Capture the cell that displays the provided text and extract its (x, y) central coordinate. 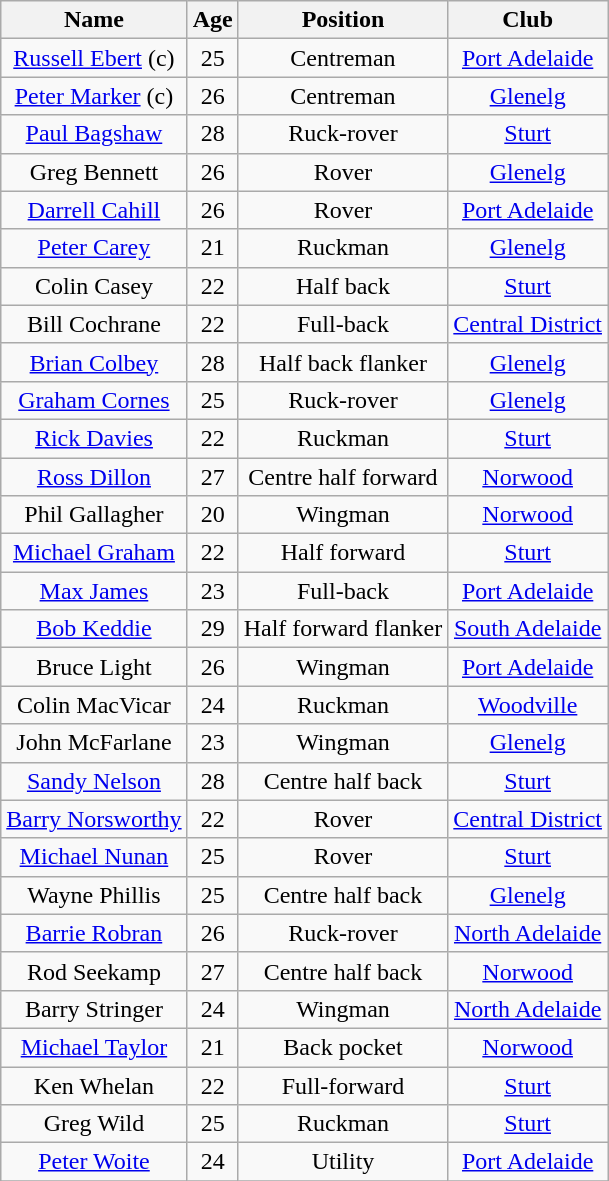
Rick Davies (94, 438)
Sandy Nelson (94, 781)
Half back flanker (343, 362)
Darrell Cahill (94, 210)
Colin Casey (94, 286)
Wayne Phillis (94, 895)
Michael Nunan (94, 857)
Woodville (528, 705)
Utility (343, 1162)
Centre half forward (343, 477)
Max James (94, 591)
Peter Woite (94, 1162)
Rod Seekamp (94, 971)
Ken Whelan (94, 1085)
Colin MacVicar (94, 705)
20 (212, 515)
Age (212, 20)
Full-forward (343, 1085)
Russell Ebert (c) (94, 58)
Michael Taylor (94, 1047)
Back pocket (343, 1047)
Club (528, 20)
Half forward (343, 553)
John McFarlane (94, 743)
Name (94, 20)
Bob Keddie (94, 629)
Position (343, 20)
Graham Cornes (94, 400)
Barry Stringer (94, 1009)
Paul Bagshaw (94, 134)
South Adelaide (528, 629)
Half back (343, 286)
Michael Graham (94, 553)
Barry Norsworthy (94, 819)
29 (212, 629)
Greg Wild (94, 1124)
Phil Gallagher (94, 515)
Ross Dillon (94, 477)
Bruce Light (94, 667)
Peter Marker (c) (94, 96)
Greg Bennett (94, 172)
Barrie Robran (94, 933)
Peter Carey (94, 248)
Bill Cochrane (94, 324)
Brian Colbey (94, 362)
Half forward flanker (343, 629)
